From the cell containing the given text, extract its center point as [X, Y] coordinate. 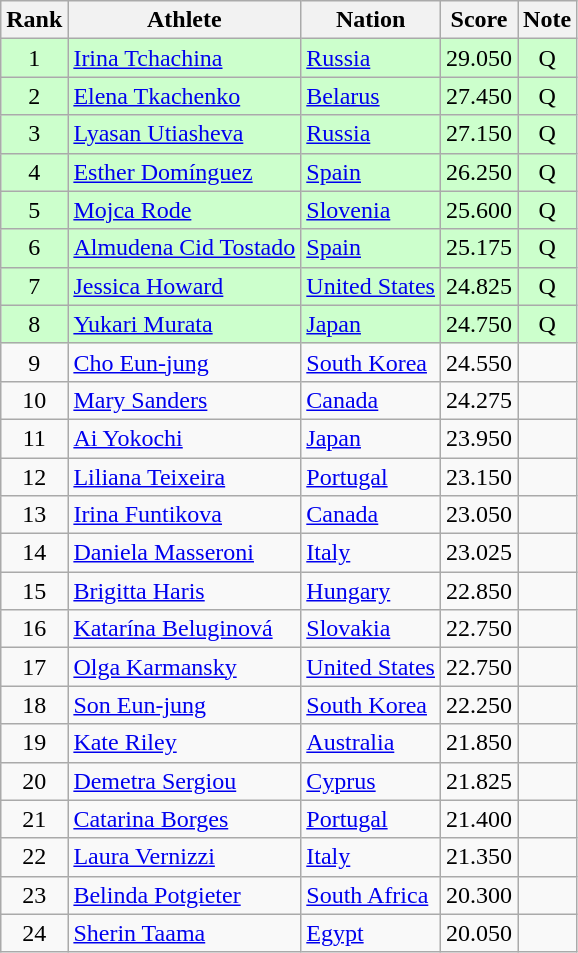
12 [34, 477]
24.275 [478, 400]
21.400 [478, 819]
4 [34, 172]
Mojca Rode [184, 210]
Cyprus [371, 781]
20 [34, 781]
Mary Sanders [184, 400]
20.300 [478, 895]
20.050 [478, 933]
21.350 [478, 857]
23.950 [478, 438]
7 [34, 286]
Belarus [371, 96]
9 [34, 362]
Slovenia [371, 210]
10 [34, 400]
24 [34, 933]
Note [548, 20]
Irina Funtikova [184, 515]
Egypt [371, 933]
Catarina Borges [184, 819]
Elena Tkachenko [184, 96]
3 [34, 134]
Jessica Howard [184, 286]
17 [34, 667]
8 [34, 324]
Liliana Teixeira [184, 477]
21 [34, 819]
Cho Eun-jung [184, 362]
Yukari Murata [184, 324]
Lyasan Utiasheva [184, 134]
Katarína Beluginová [184, 629]
23.050 [478, 515]
Score [478, 20]
13 [34, 515]
Australia [371, 743]
Kate Riley [184, 743]
29.050 [478, 58]
Daniela Masseroni [184, 553]
22 [34, 857]
6 [34, 248]
Athlete [184, 20]
27.150 [478, 134]
5 [34, 210]
15 [34, 591]
22.850 [478, 591]
South Africa [371, 895]
24.550 [478, 362]
14 [34, 553]
Almudena Cid Tostado [184, 248]
Hungary [371, 591]
21.825 [478, 781]
18 [34, 705]
2 [34, 96]
Laura Vernizzi [184, 857]
Sherin Taama [184, 933]
26.250 [478, 172]
Belinda Potgieter [184, 895]
11 [34, 438]
24.750 [478, 324]
Esther Domínguez [184, 172]
Brigitta Haris [184, 591]
25.175 [478, 248]
Demetra Sergiou [184, 781]
Slovakia [371, 629]
22.250 [478, 705]
23.150 [478, 477]
Son Eun-jung [184, 705]
1 [34, 58]
Nation [371, 20]
25.600 [478, 210]
23.025 [478, 553]
27.450 [478, 96]
24.825 [478, 286]
16 [34, 629]
Olga Karmansky [184, 667]
Irina Tchachina [184, 58]
21.850 [478, 743]
19 [34, 743]
Ai Yokochi [184, 438]
23 [34, 895]
Rank [34, 20]
